Identify which cell holds the provided text, then report its [X, Y] central coordinate. 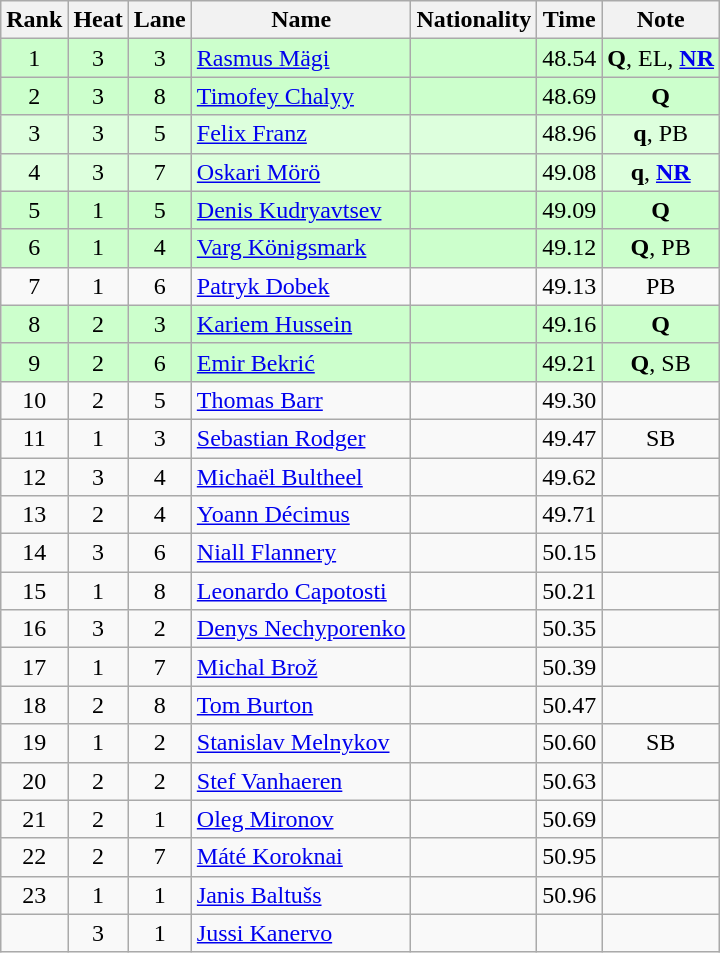
50.39 [570, 667]
23 [34, 895]
Heat [98, 20]
14 [34, 553]
Emir Bekrić [301, 362]
Janis Baltušs [301, 895]
50.69 [570, 819]
Varg Königsmark [301, 248]
50.15 [570, 553]
Timofey Chalyy [301, 96]
17 [34, 667]
50.60 [570, 743]
49.71 [570, 515]
48.54 [570, 58]
48.69 [570, 96]
Denys Nechyporenko [301, 629]
50.95 [570, 857]
20 [34, 781]
19 [34, 743]
50.96 [570, 895]
Stanislav Melnykov [301, 743]
21 [34, 819]
Q, EL, NR [661, 58]
Denis Kudryavtsev [301, 210]
Michal Brož [301, 667]
11 [34, 438]
18 [34, 705]
9 [34, 362]
16 [34, 629]
Patryk Dobek [301, 286]
50.47 [570, 705]
49.16 [570, 324]
49.62 [570, 477]
Stef Vanhaeren [301, 781]
49.09 [570, 210]
10 [34, 400]
50.35 [570, 629]
Michaël Bultheel [301, 477]
12 [34, 477]
q, NR [661, 172]
Yoann Décimus [301, 515]
49.13 [570, 286]
Oleg Mironov [301, 819]
q, PB [661, 134]
Niall Flannery [301, 553]
49.30 [570, 400]
49.08 [570, 172]
Leonardo Capotosti [301, 591]
Note [661, 20]
PB [661, 286]
50.63 [570, 781]
Tom Burton [301, 705]
15 [34, 591]
49.47 [570, 438]
Q, PB [661, 248]
Sebastian Rodger [301, 438]
Thomas Barr [301, 400]
48.96 [570, 134]
Rasmus Mägi [301, 58]
Q, SB [661, 362]
Lane [160, 20]
Name [301, 20]
Nationality [474, 20]
Rank [34, 20]
Felix Franz [301, 134]
Time [570, 20]
50.21 [570, 591]
49.21 [570, 362]
49.12 [570, 248]
13 [34, 515]
Máté Koroknai [301, 857]
Kariem Hussein [301, 324]
Oskari Mörö [301, 172]
22 [34, 857]
Jussi Kanervo [301, 933]
